For the text-containing cell, return its midpoint in [X, Y] coordinate format. 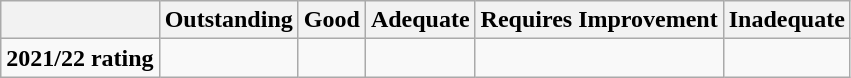
Good [332, 20]
Adequate [420, 20]
2021/22 rating [80, 58]
Requires Improvement [599, 20]
Outstanding [228, 20]
Inadequate [786, 20]
